Return (x, y) of the center of cell containing provided text 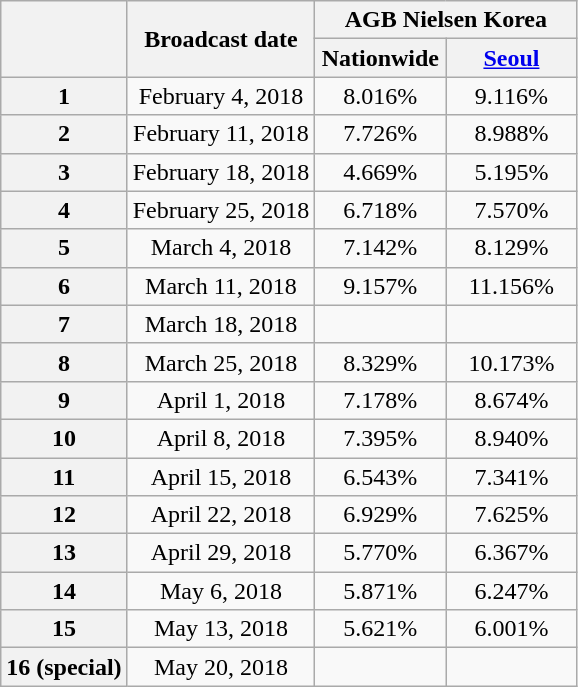
April 15, 2018 (221, 477)
6.929% (380, 515)
12 (64, 515)
2 (64, 134)
February 25, 2018 (221, 210)
3 (64, 172)
February 18, 2018 (221, 172)
6.718% (380, 210)
8.329% (380, 362)
10 (64, 438)
13 (64, 553)
9.116% (512, 96)
6.001% (512, 629)
5.770% (380, 553)
4 (64, 210)
February 11, 2018 (221, 134)
5.621% (380, 629)
7 (64, 324)
March 25, 2018 (221, 362)
7.341% (512, 477)
5.195% (512, 172)
Nationwide (380, 58)
6.247% (512, 591)
5.871% (380, 591)
1 (64, 96)
11.156% (512, 286)
February 4, 2018 (221, 96)
7.178% (380, 400)
6.543% (380, 477)
5 (64, 248)
14 (64, 591)
11 (64, 477)
AGB Nielsen Korea (446, 20)
4.669% (380, 172)
7.726% (380, 134)
Broadcast date (221, 39)
15 (64, 629)
8.674% (512, 400)
7.625% (512, 515)
8.940% (512, 438)
8.129% (512, 248)
7.395% (380, 438)
6 (64, 286)
9.157% (380, 286)
8.988% (512, 134)
March 4, 2018 (221, 248)
March 11, 2018 (221, 286)
April 1, 2018 (221, 400)
8 (64, 362)
8.016% (380, 96)
May 20, 2018 (221, 667)
April 8, 2018 (221, 438)
16 (special) (64, 667)
7.570% (512, 210)
9 (64, 400)
6.367% (512, 553)
April 22, 2018 (221, 515)
Seoul (512, 58)
May 13, 2018 (221, 629)
May 6, 2018 (221, 591)
March 18, 2018 (221, 324)
7.142% (380, 248)
April 29, 2018 (221, 553)
10.173% (512, 362)
